Identify which cell holds the provided text, then report its (x, y) central coordinate. 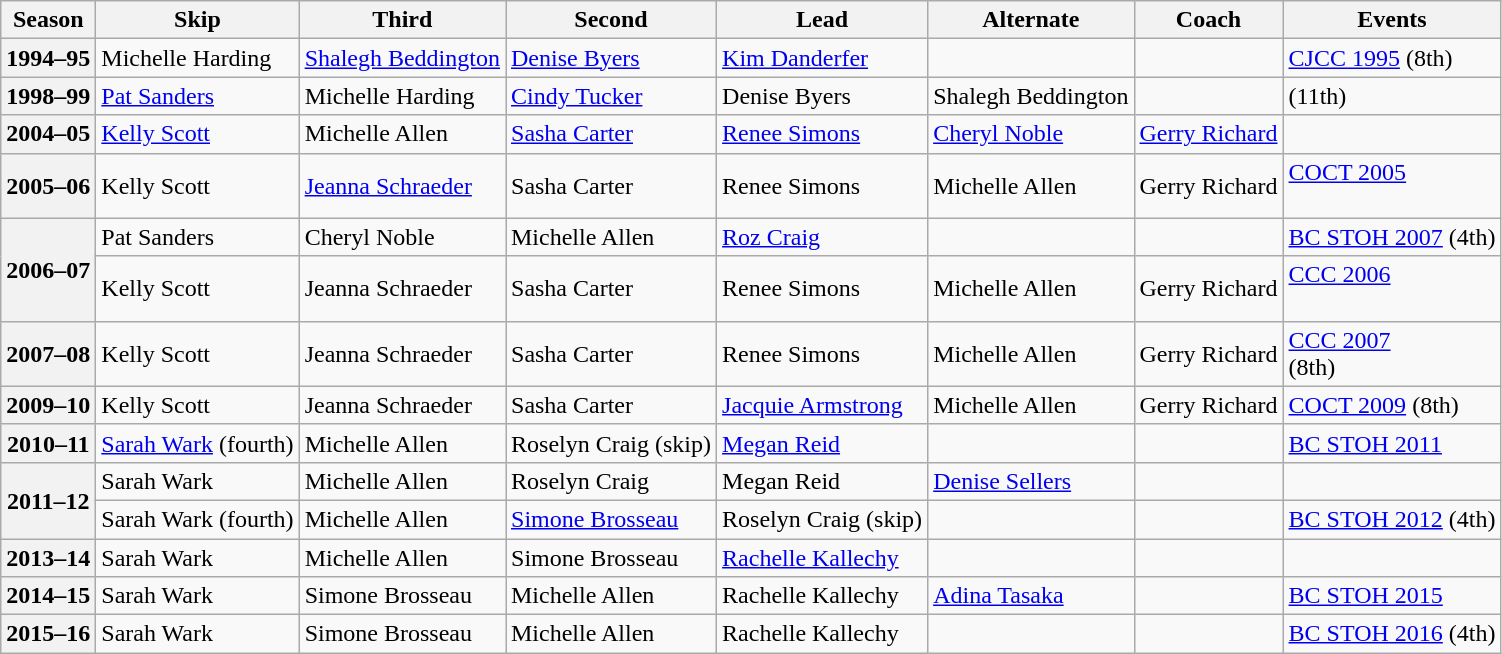
Third (402, 20)
BC STOH 2016 (4th) (1392, 634)
(11th) (1392, 96)
2004–05 (48, 134)
2013–14 (48, 557)
2009–10 (48, 405)
Cindy Tucker (612, 96)
CCC 2006 (1392, 288)
COCT 2005 (1392, 186)
BC STOH 2011 (1392, 443)
Kim Danderfer (822, 58)
COCT 2009 (8th) (1392, 405)
Lead (822, 20)
Events (1392, 20)
2011–12 (48, 500)
Denise Sellers (1031, 481)
BC STOH 2012 (4th) (1392, 519)
2005–06 (48, 186)
Roz Craig (822, 237)
Alternate (1031, 20)
BC STOH 2007 (4th) (1392, 237)
BC STOH 2015 (1392, 596)
2014–15 (48, 596)
CJCC 1995 (8th) (1392, 58)
Jacquie Armstrong (822, 405)
1994–95 (48, 58)
Coach (1208, 20)
2006–07 (48, 270)
2010–11 (48, 443)
2007–08 (48, 354)
Skip (198, 20)
CCC 2007 (8th) (1392, 354)
Second (612, 20)
1998–99 (48, 96)
2015–16 (48, 634)
Roselyn Craig (612, 481)
Adina Tasaka (1031, 596)
Season (48, 20)
